Find where the given text appears and provide that cell's center as (X, Y) coordinate. 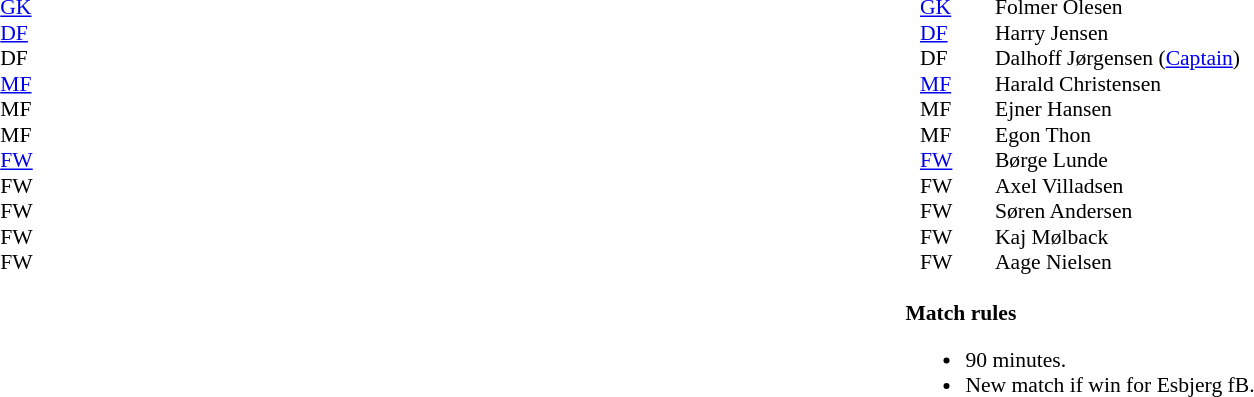
Søren Andersen (1118, 211)
Dalhoff Jørgensen (Captain) (1118, 59)
Harry Jensen (1118, 33)
Børge Lunde (1118, 161)
Egon Thon (1118, 135)
Aage Nielsen (1118, 263)
Kaj Mølback (1118, 237)
Harald Christensen (1118, 84)
Ejner Hansen (1118, 109)
Axel Villadsen (1118, 186)
